Determine the [x, y] coordinate at the center of the cell enclosing the given text.  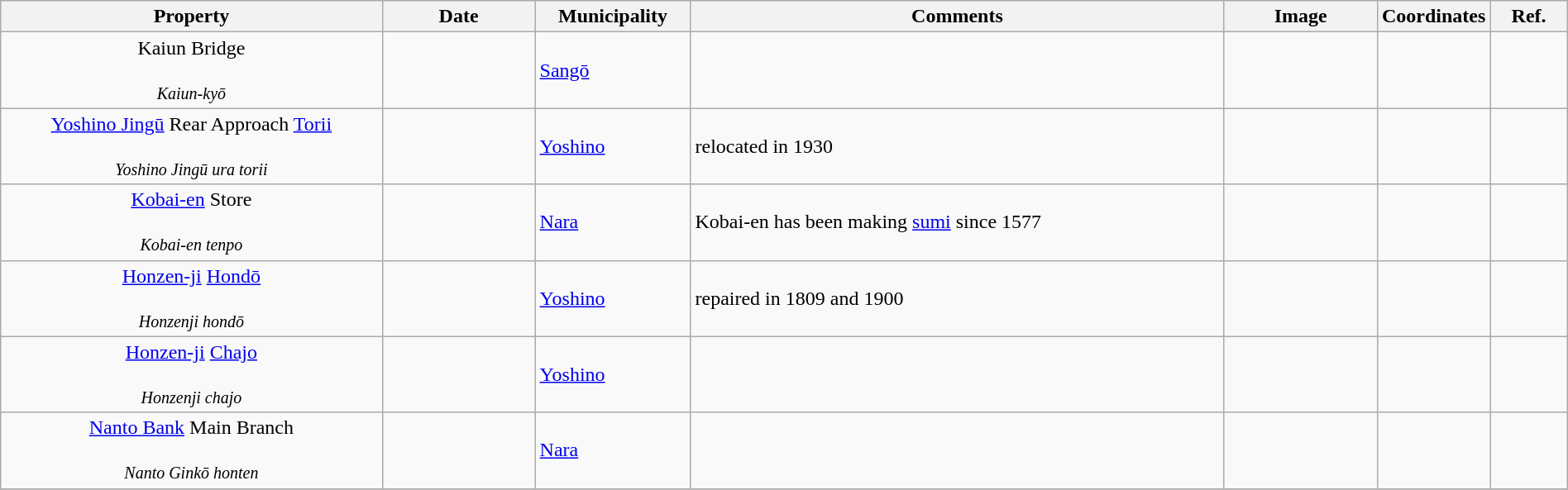
Kaiun BridgeKaiun-kyō [192, 70]
Date [458, 17]
Honzen-ji ChajoHonzenji chajo [192, 374]
repaired in 1809 and 1900 [958, 298]
Comments [958, 17]
Kobai-en has been making sumi since 1577 [958, 222]
Nanto Bank Main BranchNanto Ginkō honten [192, 450]
Yoshino Jingū Rear Approach ToriiYoshino Jingū ura torii [192, 146]
Ref. [1528, 17]
Municipality [613, 17]
Kobai-en StoreKobai-en tenpo [192, 222]
Property [192, 17]
Honzen-ji HondōHonzenji hondō [192, 298]
relocated in 1930 [958, 146]
Sangō [613, 70]
Image [1301, 17]
Coordinates [1433, 17]
